Scan for the cell matching the given text and deliver its (X, Y) coordinate at center. 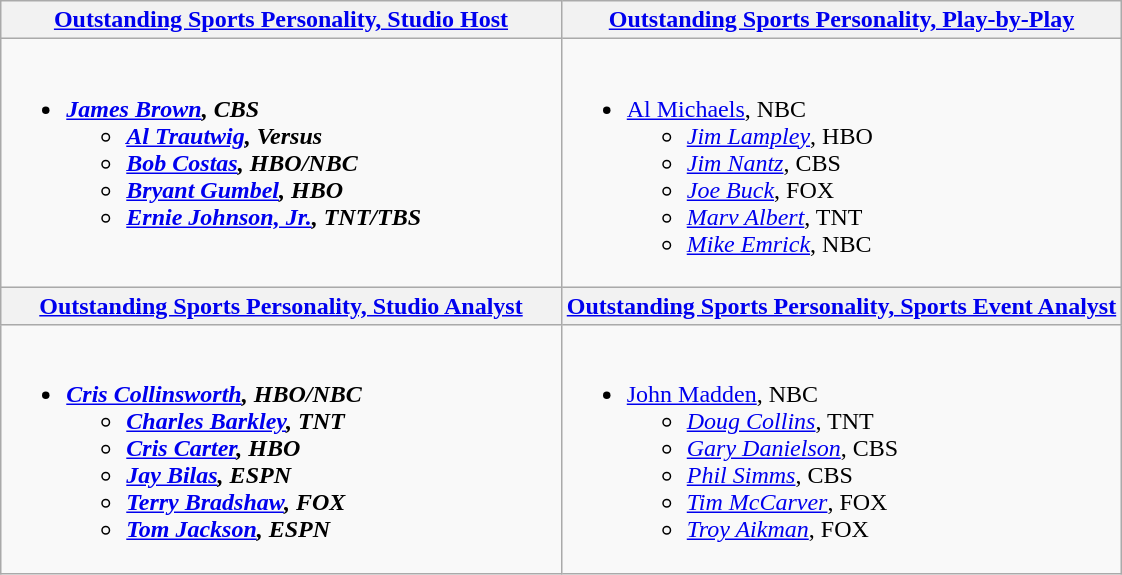
James Brown, CBSAl Trautwig, VersusBob Costas, HBO/NBCBryant Gumbel, HBOErnie Johnson, Jr., TNT/TBS (281, 163)
John Madden, NBCDoug Collins, TNTGary Danielson, CBSPhil Simms, CBSTim McCarver, FOXTroy Aikman, FOX (841, 449)
Cris Collinsworth, HBO/NBCCharles Barkley, TNTCris Carter, HBOJay Bilas, ESPNTerry Bradshaw, FOXTom Jackson, ESPN (281, 449)
Outstanding Sports Personality, Studio Analyst (281, 306)
Al Michaels, NBCJim Lampley, HBOJim Nantz, CBSJoe Buck, FOXMarv Albert, TNTMike Emrick, NBC (841, 163)
Outstanding Sports Personality, Sports Event Analyst (841, 306)
Outstanding Sports Personality, Play-by-Play (841, 20)
Outstanding Sports Personality, Studio Host (281, 20)
